Determine the [x, y] coordinate at the center of the cell enclosing the given text.  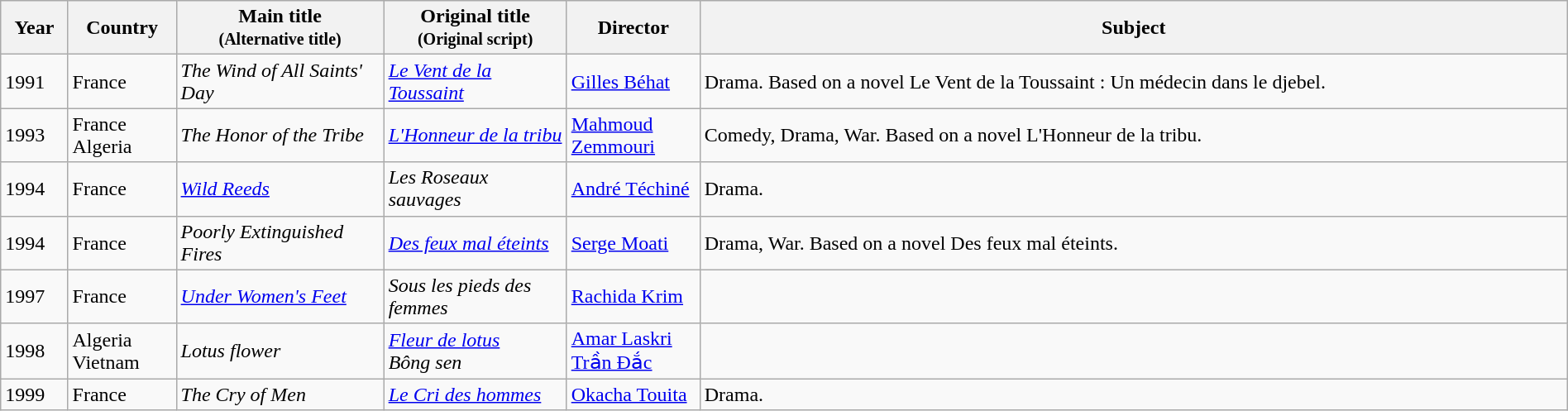
1997 [35, 296]
Fleur de lotusBông sen [475, 351]
Lotus flower [280, 351]
The Honor of the Tribe [280, 136]
Okacha Touita [633, 394]
AlgeriaVietnam [122, 351]
L'Honneur de la tribu [475, 136]
Poorly Extinguished Fires [280, 243]
Country [122, 28]
Rachida Krim [633, 296]
Original title(Original script) [475, 28]
Sous les pieds des femmes [475, 296]
Amar LaskriTrần Đắc [633, 351]
Comedy, Drama, War. Based on a novel L'Honneur de la tribu. [1133, 136]
Year [35, 28]
1999 [35, 394]
The Cry of Men [280, 394]
1993 [35, 136]
Main title(Alternative title) [280, 28]
FranceAlgeria [122, 136]
Des feux mal éteints [475, 243]
Wild Reeds [280, 189]
Under Women's Feet [280, 296]
Serge Moati [633, 243]
Les Roseaux sauvages [475, 189]
1998 [35, 351]
Drama. Based on a novel Le Vent de la Toussaint : Un médecin dans le djebel. [1133, 81]
Le Vent de la Toussaint [475, 81]
Gilles Béhat [633, 81]
Le Cri des hommes [475, 394]
Subject [1133, 28]
1991 [35, 81]
The Wind of All Saints' Day [280, 81]
André Téchiné [633, 189]
Drama, War. Based on a novel Des feux mal éteints. [1133, 243]
Director [633, 28]
Mahmoud Zemmouri [633, 136]
